Identify which cell holds the provided text, then report its [X, Y] central coordinate. 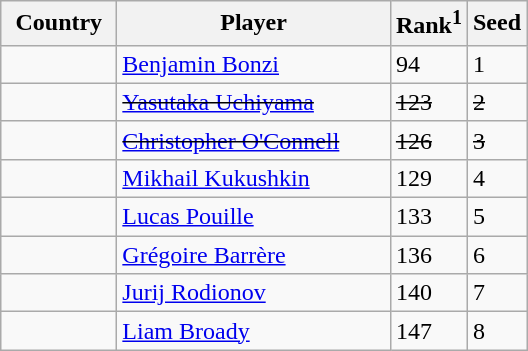
94 [428, 64]
Grégoire Barrère [254, 255]
Rank1 [428, 24]
126 [428, 140]
123 [428, 102]
3 [496, 140]
Benjamin Bonzi [254, 64]
6 [496, 255]
133 [428, 217]
2 [496, 102]
1 [496, 64]
147 [428, 331]
7 [496, 293]
Christopher O'Connell [254, 140]
140 [428, 293]
Mikhail Kukushkin [254, 178]
Player [254, 24]
4 [496, 178]
8 [496, 331]
Jurij Rodionov [254, 293]
5 [496, 217]
Country [59, 24]
129 [428, 178]
Yasutaka Uchiyama [254, 102]
136 [428, 255]
Lucas Pouille [254, 217]
Seed [496, 24]
Liam Broady [254, 331]
